Locate the cell with the specified text and output its [x, y] center coordinate. 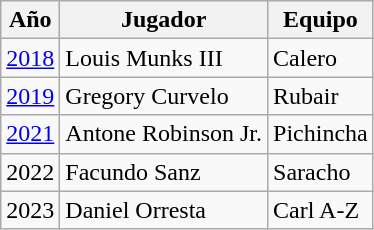
Carl A-Z [321, 210]
Gregory Curvelo [164, 96]
Daniel Orresta [164, 210]
Saracho [321, 172]
Louis Munks III [164, 58]
2022 [30, 172]
2018 [30, 58]
2023 [30, 210]
2021 [30, 134]
Pichincha [321, 134]
Rubair [321, 96]
Equipo [321, 20]
2019 [30, 96]
Jugador [164, 20]
Facundo Sanz [164, 172]
Calero [321, 58]
Año [30, 20]
Antone Robinson Jr. [164, 134]
